Identify which cell holds the provided text, then report its (x, y) central coordinate. 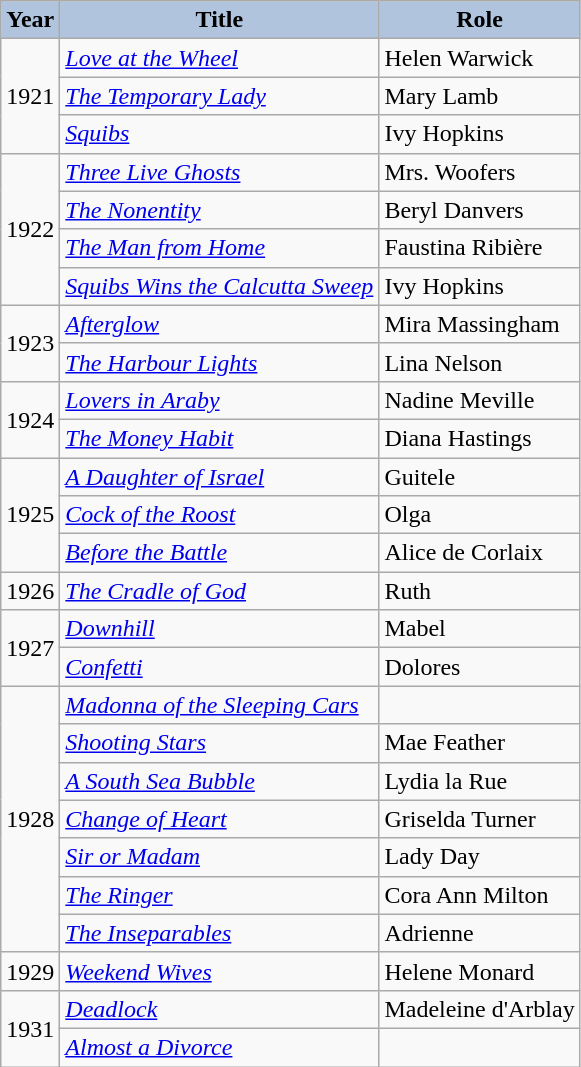
1922 (30, 229)
The Cradle of God (220, 591)
Dolores (480, 667)
Mrs. Woofers (480, 172)
Mary Lamb (480, 96)
Title (220, 20)
Downhill (220, 629)
Madonna of the Sleeping Cars (220, 705)
1921 (30, 96)
Ruth (480, 591)
A Daughter of Israel (220, 477)
The Ringer (220, 895)
Shooting Stars (220, 743)
Squibs (220, 134)
1926 (30, 591)
Helene Monard (480, 971)
1927 (30, 648)
The Man from Home (220, 248)
Deadlock (220, 1009)
Three Live Ghosts (220, 172)
Cora Ann Milton (480, 895)
Lina Nelson (480, 362)
1931 (30, 1028)
1925 (30, 515)
1928 (30, 819)
1924 (30, 419)
Nadine Meville (480, 400)
The Nonentity (220, 210)
Year (30, 20)
Olga (480, 515)
The Money Habit (220, 438)
A South Sea Bubble (220, 781)
Afterglow (220, 324)
Sir or Madam (220, 857)
Role (480, 20)
Weekend Wives (220, 971)
Love at the Wheel (220, 58)
The Inseparables (220, 933)
Helen Warwick (480, 58)
Lady Day (480, 857)
Lovers in Araby (220, 400)
Adrienne (480, 933)
1923 (30, 343)
Mabel (480, 629)
Squibs Wins the Calcutta Sweep (220, 286)
Almost a Divorce (220, 1047)
Faustina Ribière (480, 248)
Change of Heart (220, 819)
1929 (30, 971)
Confetti (220, 667)
Madeleine d'Arblay (480, 1009)
The Temporary Lady (220, 96)
Lydia la Rue (480, 781)
Griselda Turner (480, 819)
Guitele (480, 477)
Diana Hastings (480, 438)
The Harbour Lights (220, 362)
Alice de Corlaix (480, 553)
Beryl Danvers (480, 210)
Cock of the Roost (220, 515)
Mira Massingham (480, 324)
Mae Feather (480, 743)
Before the Battle (220, 553)
